Determine the [X, Y] coordinate at the center of the cell enclosing the given text.  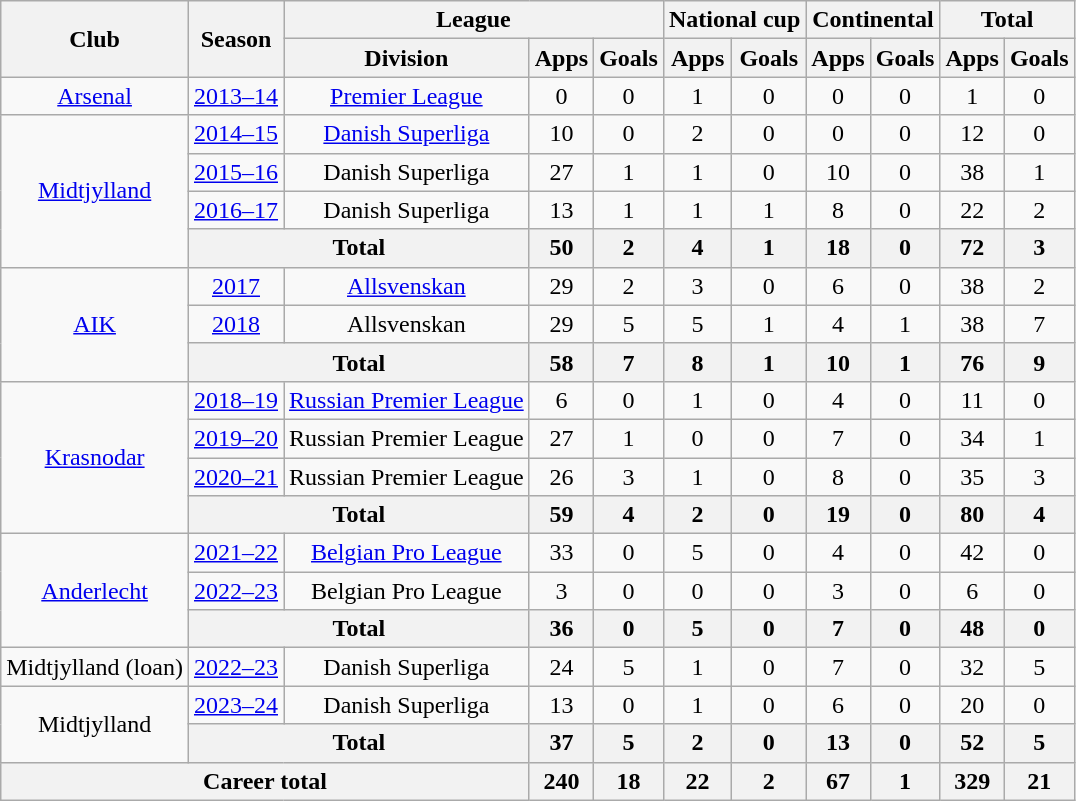
42 [972, 553]
329 [972, 781]
2019–20 [236, 438]
32 [972, 667]
21 [1039, 781]
2018 [236, 324]
24 [561, 667]
2015–16 [236, 172]
National cup [734, 20]
2017 [236, 286]
34 [972, 438]
Premier League [407, 96]
72 [972, 248]
48 [972, 629]
76 [972, 362]
80 [972, 515]
2021–22 [236, 553]
58 [561, 362]
11 [972, 400]
2018–19 [236, 400]
Career total [265, 781]
2020–21 [236, 477]
59 [561, 515]
Continental [873, 20]
52 [972, 743]
2023–24 [236, 705]
Arsenal [95, 96]
Krasnodar [95, 457]
2016–17 [236, 210]
9 [1039, 362]
35 [972, 477]
26 [561, 477]
Season [236, 39]
AIK [95, 324]
50 [561, 248]
37 [561, 743]
League [474, 20]
Division [407, 58]
20 [972, 705]
2013–14 [236, 96]
12 [972, 134]
240 [561, 781]
2014–15 [236, 134]
Club [95, 39]
Midtjylland (loan) [95, 667]
Anderlecht [95, 591]
33 [561, 553]
19 [838, 515]
67 [838, 781]
36 [561, 629]
